Capture the cell that displays the provided text and extract its [x, y] central coordinate. 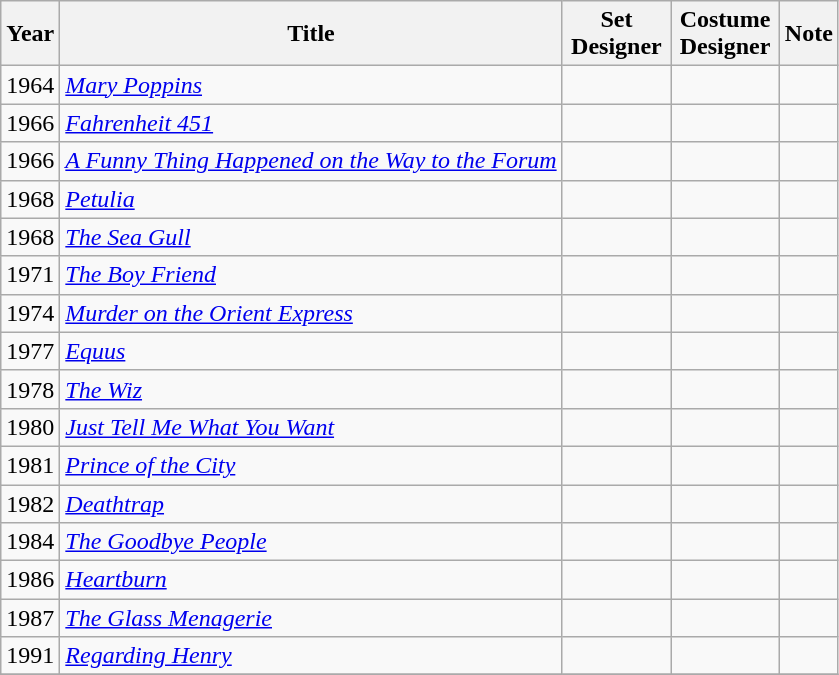
Prince of the City [311, 465]
1980 [30, 427]
Equus [311, 351]
A Funny Thing Happened on the Way to the Forum [311, 161]
The Sea Gull [311, 237]
Regarding Henry [311, 656]
The Goodbye People [311, 542]
1981 [30, 465]
Set Designer [616, 34]
1964 [30, 85]
Just Tell Me What You Want [311, 427]
1974 [30, 313]
1987 [30, 618]
Mary Poppins [311, 85]
Petulia [311, 199]
Murder on the Orient Express [311, 313]
1984 [30, 542]
The Wiz [311, 389]
1986 [30, 580]
1977 [30, 351]
Heartburn [311, 580]
Year [30, 34]
Note [808, 34]
1991 [30, 656]
1982 [30, 503]
Costume Designer [726, 34]
The Glass Menagerie [311, 618]
1971 [30, 275]
Deathtrap [311, 503]
Title [311, 34]
The Boy Friend [311, 275]
Fahrenheit 451 [311, 123]
1978 [30, 389]
